For the text-containing cell, return its midpoint in (X, Y) coordinate format. 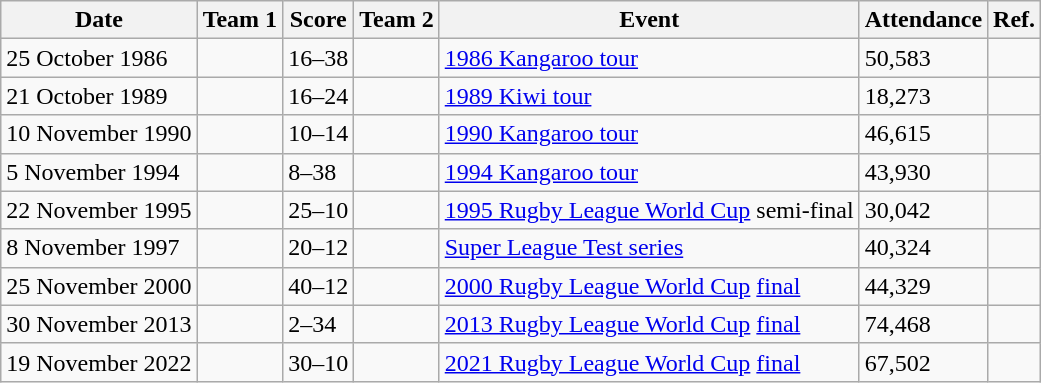
40,324 (923, 248)
40–12 (318, 286)
18,273 (923, 96)
25–10 (318, 210)
22 November 1995 (99, 210)
10 November 1990 (99, 134)
Score (318, 20)
19 November 2022 (99, 362)
1995 Rugby League World Cup semi-final (649, 210)
5 November 1994 (99, 172)
Attendance (923, 20)
30 November 2013 (99, 324)
Ref. (1014, 20)
8 November 1997 (99, 248)
46,615 (923, 134)
30–10 (318, 362)
43,930 (923, 172)
Team 1 (240, 20)
8–38 (318, 172)
2–34 (318, 324)
44,329 (923, 286)
1990 Kangaroo tour (649, 134)
25 October 1986 (99, 58)
74,468 (923, 324)
50,583 (923, 58)
1989 Kiwi tour (649, 96)
Team 2 (397, 20)
21 October 1989 (99, 96)
1986 Kangaroo tour (649, 58)
20–12 (318, 248)
Event (649, 20)
2000 Rugby League World Cup final (649, 286)
2021 Rugby League World Cup final (649, 362)
10–14 (318, 134)
Super League Test series (649, 248)
67,502 (923, 362)
16–24 (318, 96)
Date (99, 20)
16–38 (318, 58)
30,042 (923, 210)
1994 Kangaroo tour (649, 172)
2013 Rugby League World Cup final (649, 324)
25 November 2000 (99, 286)
